From the cell containing the given text, extract its center point as [X, Y] coordinate. 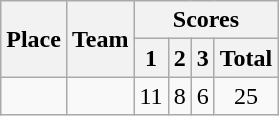
3 [202, 58]
Scores [206, 20]
Place [34, 39]
6 [202, 96]
Team [100, 39]
11 [151, 96]
2 [180, 58]
8 [180, 96]
25 [246, 96]
1 [151, 58]
Total [246, 58]
